Pinpoint the cell where the given text exists, returning its [x, y] midpoint coordinate. 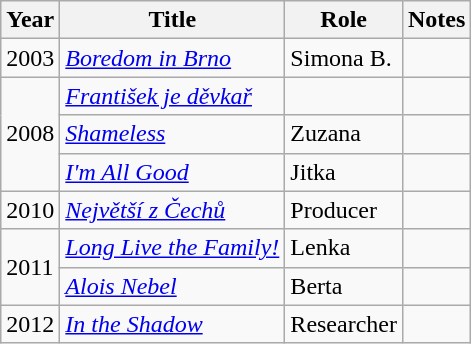
Lenka [344, 248]
Boredom in Brno [172, 58]
In the Shadow [172, 324]
Alois Nebel [172, 286]
Zuzana [344, 134]
Long Live the Family! [172, 248]
Simona B. [344, 58]
2012 [30, 324]
Researcher [344, 324]
Year [30, 20]
Notes [436, 20]
Shameless [172, 134]
Berta [344, 286]
2011 [30, 267]
2008 [30, 134]
Role [344, 20]
Největší z Čechů [172, 210]
I'm All Good [172, 172]
Title [172, 20]
2010 [30, 210]
Jitka [344, 172]
Producer [344, 210]
2003 [30, 58]
František je děvkař [172, 96]
